Return the [x, y] coordinate for the center point of the cell that contains the specified text.  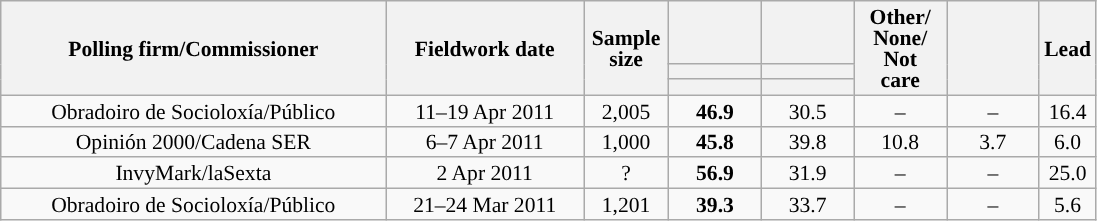
56.9 [716, 174]
Sample size [626, 48]
InvyMark/laSexta [194, 174]
31.9 [808, 174]
21–24 Mar 2011 [485, 204]
? [626, 174]
2,005 [626, 110]
10.8 [900, 142]
6–7 Apr 2011 [485, 142]
25.0 [1068, 174]
Opinión 2000/Cadena SER [194, 142]
30.5 [808, 110]
2 Apr 2011 [485, 174]
6.0 [1068, 142]
1,201 [626, 204]
39.8 [808, 142]
33.7 [808, 204]
Polling firm/Commissioner [194, 48]
11–19 Apr 2011 [485, 110]
Other/None/Notcare [900, 48]
5.6 [1068, 204]
46.9 [716, 110]
16.4 [1068, 110]
45.8 [716, 142]
Fieldwork date [485, 48]
Lead [1068, 48]
3.7 [992, 142]
1,000 [626, 142]
39.3 [716, 204]
